Output the (x, y) coordinate of the center of the cell containing the given text.  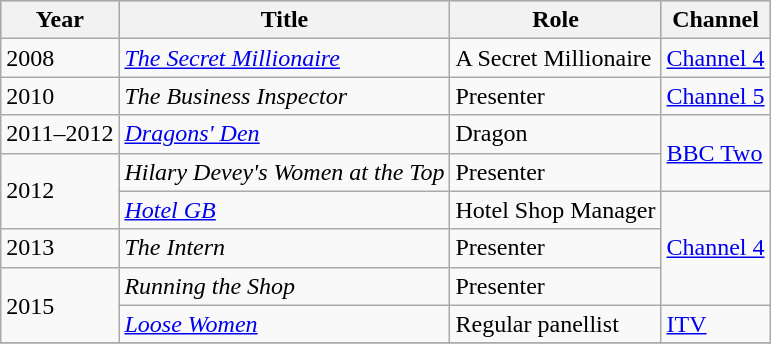
Running the Shop (284, 286)
2010 (60, 96)
Loose Women (284, 324)
BBC Two (716, 153)
2011–2012 (60, 134)
Year (60, 20)
A Secret Millionaire (556, 58)
The Intern (284, 248)
Role (556, 20)
2013 (60, 248)
Channel 5 (716, 96)
The Secret Millionaire (284, 58)
2015 (60, 305)
The Business Inspector (284, 96)
Hotel GB (284, 210)
Hotel Shop Manager (556, 210)
Regular panellist (556, 324)
Title (284, 20)
ITV (716, 324)
Hilary Devey's Women at the Top (284, 172)
Dragons' Den (284, 134)
2008 (60, 58)
Dragon (556, 134)
Channel (716, 20)
2012 (60, 191)
